Find where the given text appears and provide that cell's center as (x, y) coordinate. 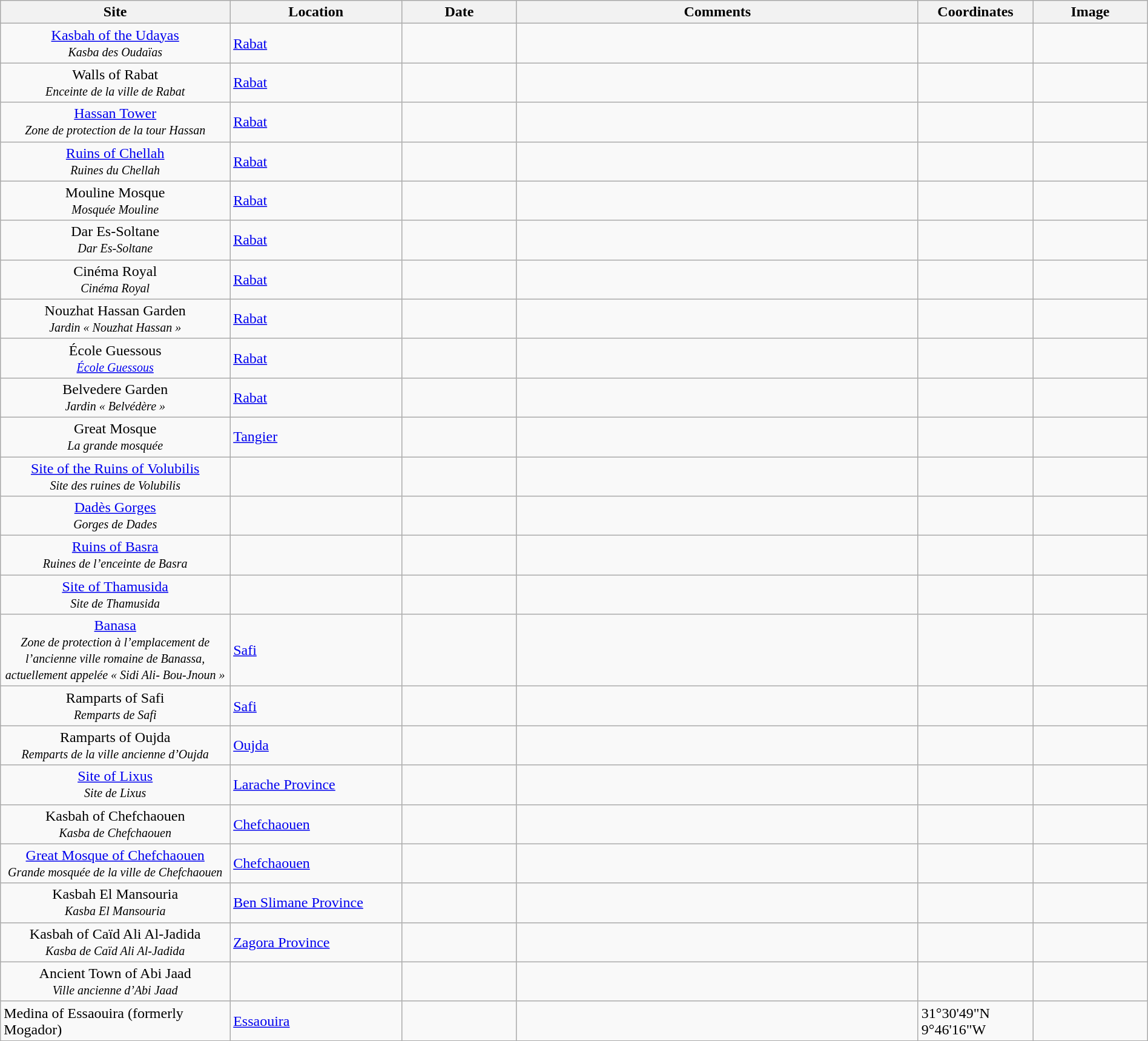
Kasbah El MansouriaKasba El Mansouria (115, 903)
BanasaZone de protection à l’emplacement de l’ancienne ville romaine de Banassa, actuellement appelée « Sidi Ali- Bou-Jnoun » (115, 650)
Date (459, 12)
Medina of Essaouira (formerly Mogador) (115, 1020)
Dadès GorgesGorges de Dades (115, 516)
Kasbah of ChefchaouenKasba de Chefchaouen (115, 824)
Ruins of ChellahRuines du Chellah (115, 161)
École GuessousÉcole Guessous (115, 358)
Tangier (316, 437)
Kasbah of the UdayasKasba des Oudaïas (115, 44)
Site of ThamusidaSite de Thamusida (115, 594)
Mouline MosqueMosquée Mouline (115, 201)
Dar Es-SoltaneDar Es-Soltane (115, 240)
Larache Province (316, 784)
Coordinates (975, 12)
Site of LixusSite de Lixus (115, 784)
Site of the Ruins of VolubilisSite des ruines de Volubilis (115, 476)
Cinéma RoyalCinéma Royal (115, 280)
Ruins of BasraRuines de l’enceinte de Basra (115, 556)
Ben Slimane Province (316, 903)
Oujda (316, 746)
Zagora Province (316, 942)
Comments (717, 12)
Essaouira (316, 1020)
Ramparts of OujdaRemparts de la ville ancienne d’Oujda (115, 746)
Great MosqueLa grande mosquée (115, 437)
Ancient Town of Abi JaadVille ancienne d’Abi Jaad (115, 982)
Ramparts of SafiRemparts de Safi (115, 706)
Nouzhat Hassan GardenJardin « Nouzhat Hassan » (115, 318)
31°30'49"N 9°46'16"W (975, 1020)
Hassan TowerZone de protection de la tour Hassan (115, 122)
Kasbah of Caïd Ali Al-JadidaKasba de Caïd Ali Al-Jadida (115, 942)
Site (115, 12)
Image (1090, 12)
Great Mosque of ChefchaouenGrande mosquée de la ville de Chefchaouen (115, 863)
Walls of RabatEnceinte de la ville de Rabat (115, 82)
Location (316, 12)
Belvedere GardenJardin « Belvédère » (115, 397)
